Scan for the cell matching the given text and deliver its [X, Y] coordinate at center. 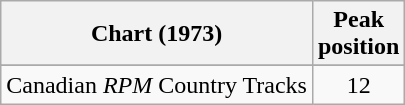
Peakposition [358, 34]
12 [358, 85]
Chart (1973) [157, 34]
Canadian RPM Country Tracks [157, 85]
